For the text-containing cell, return its midpoint in [x, y] coordinate format. 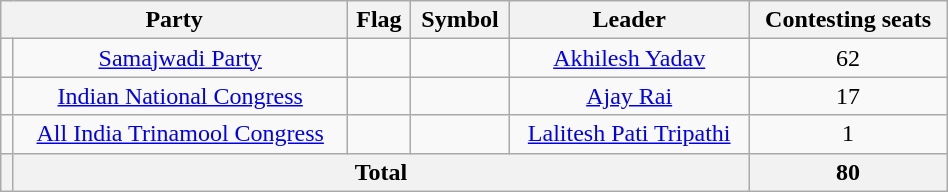
Leader [628, 20]
Lalitesh Pati Tripathi [628, 134]
80 [848, 172]
Contesting seats [848, 20]
17 [848, 96]
All India Trinamool Congress [180, 134]
Ajay Rai [628, 96]
Symbol [460, 20]
Party [174, 20]
Total [381, 172]
1 [848, 134]
Indian National Congress [180, 96]
Samajwadi Party [180, 58]
Akhilesh Yadav [628, 58]
Flag [378, 20]
62 [848, 58]
